Pinpoint the cell where the given text exists, returning its [X, Y] midpoint coordinate. 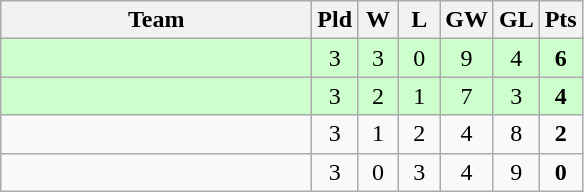
Pld [335, 20]
Team [156, 20]
GW [467, 20]
Pts [560, 20]
7 [467, 96]
GL [516, 20]
L [420, 20]
W [378, 20]
8 [516, 134]
6 [560, 58]
